For the text-containing cell, return its midpoint in [x, y] coordinate format. 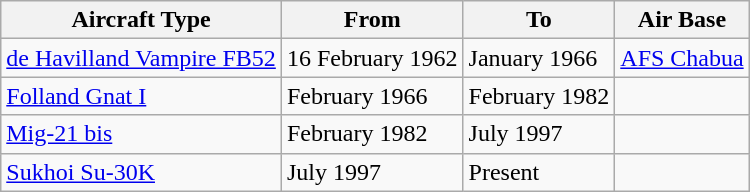
Aircraft Type [142, 20]
February 1966 [372, 96]
From [372, 20]
16 February 1962 [372, 58]
Folland Gnat I [142, 96]
Mig-21 bis [142, 134]
January 1966 [539, 58]
AFS Chabua [682, 58]
Sukhoi Su-30K [142, 172]
Air Base [682, 20]
To [539, 20]
Present [539, 172]
de Havilland Vampire FB52 [142, 58]
